Provide the [X, Y] coordinate of the cell's center where the given text is located.  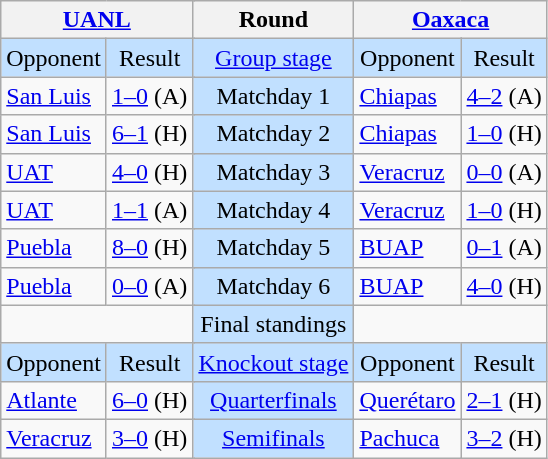
Atlante [54, 400]
Matchday 2 [274, 134]
Matchday 5 [274, 248]
Oaxaca [450, 20]
6–0 (H) [149, 400]
Group stage [274, 58]
Knockout stage [274, 362]
Querétaro [408, 400]
4–2 (A) [504, 96]
8–0 (H) [149, 248]
Matchday 1 [274, 96]
Matchday 3 [274, 172]
0–1 (A) [504, 248]
Matchday 4 [274, 210]
Semifinals [274, 438]
1–0 (A) [149, 96]
2–1 (H) [504, 400]
6–1 (H) [149, 134]
Quarterfinals [274, 400]
Round [274, 20]
3–0 (H) [149, 438]
1–1 (A) [149, 210]
3–2 (H) [504, 438]
UANL [97, 20]
Matchday 6 [274, 286]
Final standings [274, 324]
Pachuca [408, 438]
